Return [x, y] of the center of cell containing provided text 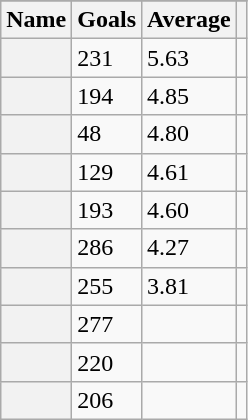
48 [107, 134]
4.61 [190, 172]
193 [107, 210]
206 [107, 400]
5.63 [190, 58]
Name [36, 20]
Average [190, 20]
3.81 [190, 286]
Goals [107, 20]
129 [107, 172]
4.27 [190, 248]
286 [107, 248]
277 [107, 324]
231 [107, 58]
4.60 [190, 210]
220 [107, 362]
4.85 [190, 96]
194 [107, 96]
255 [107, 286]
4.80 [190, 134]
